Search for the cell housing the specified text and yield its [X, Y] center coordinate. 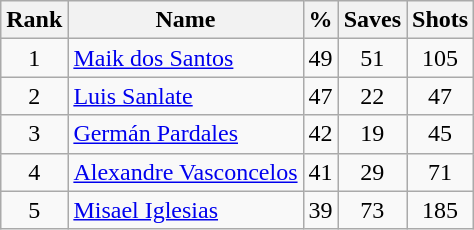
Misael Iglesias [186, 210]
41 [320, 172]
Germán Pardales [186, 134]
3 [34, 134]
42 [320, 134]
Maik dos Santos [186, 58]
Shots [440, 20]
51 [372, 58]
22 [372, 96]
Luis Sanlate [186, 96]
Alexandre Vasconcelos [186, 172]
% [320, 20]
39 [320, 210]
2 [34, 96]
49 [320, 58]
185 [440, 210]
Rank [34, 20]
71 [440, 172]
29 [372, 172]
5 [34, 210]
105 [440, 58]
Name [186, 20]
73 [372, 210]
1 [34, 58]
4 [34, 172]
19 [372, 134]
45 [440, 134]
Saves [372, 20]
